For the text-containing cell, return its midpoint in (X, Y) coordinate format. 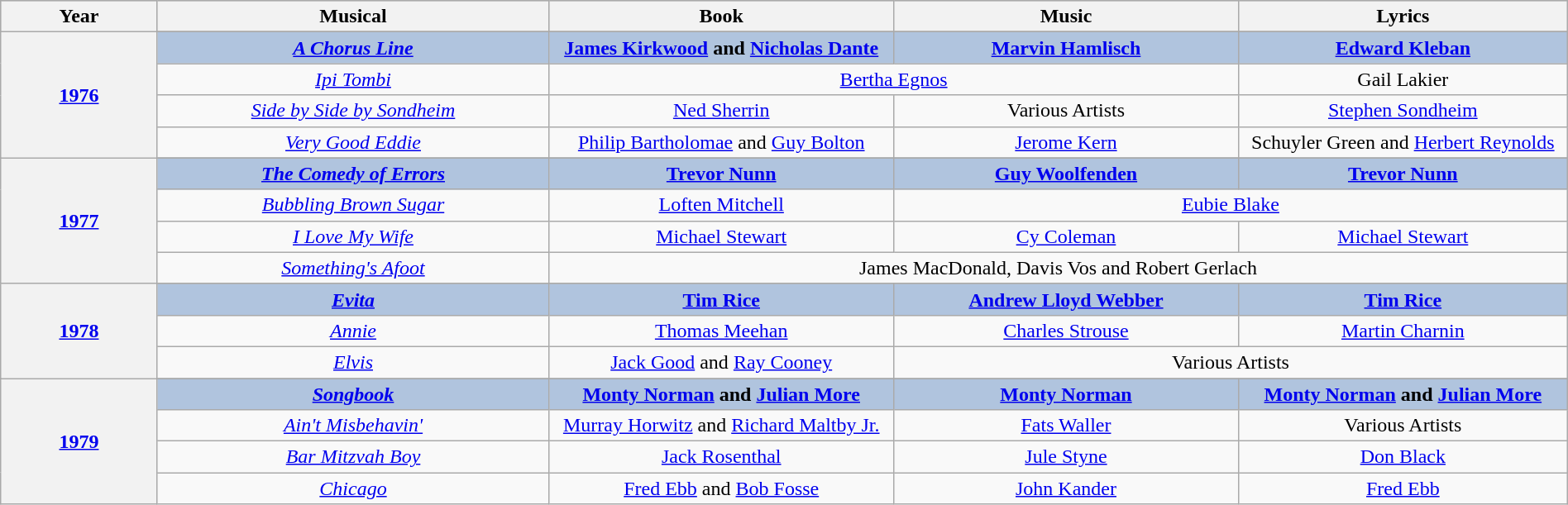
Jerome Kern (1067, 142)
Monty Norman (1067, 394)
Something's Afoot (353, 268)
Ned Sherrin (721, 111)
Andrew Lloyd Webber (1067, 299)
Elvis (353, 362)
Ipi Tombi (353, 79)
John Kander (1067, 488)
A Chorus Line (353, 48)
Chicago (353, 488)
Stephen Sondheim (1403, 111)
Year (79, 17)
Cy Coleman (1067, 236)
Lyrics (1403, 17)
Music (1067, 17)
Jule Styne (1067, 457)
Fred Ebb (1403, 488)
Fred Ebb and Bob Fosse (721, 488)
I Love My Wife (353, 236)
Jack Rosenthal (721, 457)
1976 (79, 95)
1978 (79, 331)
Guy Woolfenden (1067, 174)
1977 (79, 221)
James MacDonald, Davis Vos and Robert Gerlach (1059, 268)
Evita (353, 299)
1979 (79, 441)
Musical (353, 17)
Edward Kleban (1403, 48)
Thomas Meehan (721, 331)
Jack Good and Ray Cooney (721, 362)
Bubbling Brown Sugar (353, 205)
Loften Mitchell (721, 205)
Marvin Hamlisch (1067, 48)
Charles Strouse (1067, 331)
The Comedy of Errors (353, 174)
Annie (353, 331)
Book (721, 17)
James Kirkwood and Nicholas Dante (721, 48)
Ain't Misbehavin' (353, 426)
Very Good Eddie (353, 142)
Schuyler Green and Herbert Reynolds (1403, 142)
Bar Mitzvah Boy (353, 457)
Philip Bartholomae and Guy Bolton (721, 142)
Songbook (353, 394)
Side by Side by Sondheim (353, 111)
Martin Charnin (1403, 331)
Don Black (1403, 457)
Fats Waller (1067, 426)
Murray Horwitz and Richard Maltby Jr. (721, 426)
Gail Lakier (1403, 79)
Bertha Egnos (894, 79)
Eubie Blake (1231, 205)
